Return [X, Y] of the center of cell containing provided text 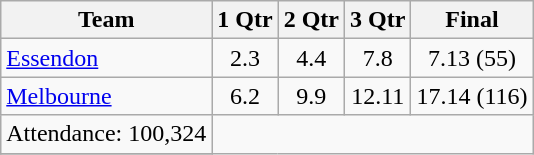
Attendance: 100,324 [106, 134]
2.3 [245, 58]
Final [472, 20]
9.9 [311, 96]
6.2 [245, 96]
12.11 [378, 96]
3 Qtr [378, 20]
7.13 (55) [472, 58]
4.4 [311, 58]
Melbourne [106, 96]
2 Qtr [311, 20]
7.8 [378, 58]
Team [106, 20]
Essendon [106, 58]
17.14 (116) [472, 96]
1 Qtr [245, 20]
